For the text-containing cell, return its midpoint in (X, Y) coordinate format. 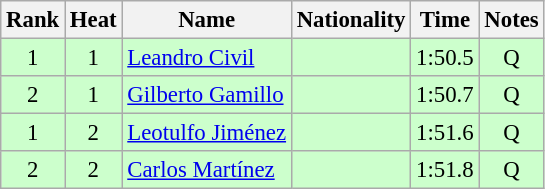
Time (445, 20)
Name (206, 20)
Gilberto Gamillo (206, 95)
1:50.7 (445, 95)
Carlos Martínez (206, 170)
1:50.5 (445, 58)
Notes (512, 20)
Leotulfo Jiménez (206, 133)
Nationality (350, 20)
Heat (94, 20)
1:51.6 (445, 133)
Rank (33, 20)
1:51.8 (445, 170)
Leandro Civil (206, 58)
